Return [X, Y] of the center of cell containing provided text 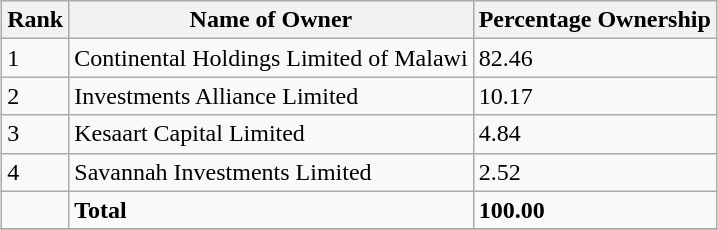
Rank [36, 20]
Name of Owner [271, 20]
4 [36, 172]
4.84 [594, 134]
2.52 [594, 172]
Savannah Investments Limited [271, 172]
1 [36, 58]
82.46 [594, 58]
100.00 [594, 210]
2 [36, 96]
Investments Alliance Limited [271, 96]
Continental Holdings Limited of Malawi [271, 58]
Total [271, 210]
Kesaart Capital Limited [271, 134]
Percentage Ownership [594, 20]
3 [36, 134]
10.17 [594, 96]
